Provide the [X, Y] coordinate of the cell's center where the given text is located.  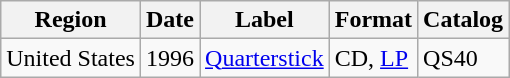
United States [71, 58]
Region [71, 20]
Label [265, 20]
1996 [170, 58]
Quarterstick [265, 58]
Format [373, 20]
Date [170, 20]
QS40 [464, 58]
CD, LP [373, 58]
Catalog [464, 20]
